For the text-containing cell, return its midpoint in [x, y] coordinate format. 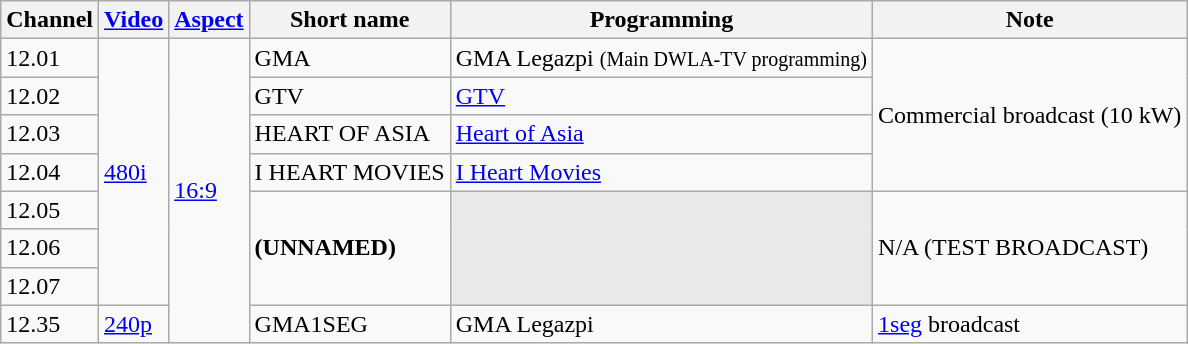
240p [134, 324]
12.35 [50, 324]
I HEART MOVIES [350, 172]
1seg broadcast [1030, 324]
12.01 [50, 58]
12.06 [50, 248]
16:9 [209, 191]
480i [134, 172]
Commercial broadcast (10 kW) [1030, 115]
Programming [661, 20]
12.04 [50, 172]
Short name [350, 20]
12.02 [50, 96]
Note [1030, 20]
N/A (TEST BROADCAST) [1030, 248]
Channel [50, 20]
12.07 [50, 286]
HEART OF ASIA [350, 134]
GMA Legazpi (Main DWLA-TV programming) [661, 58]
12.03 [50, 134]
Heart of Asia [661, 134]
GMA1SEG [350, 324]
GMA [350, 58]
Video [134, 20]
I Heart Movies [661, 172]
12.05 [50, 210]
GMA Legazpi [661, 324]
(UNNAMED) [350, 248]
Aspect [209, 20]
